Locate the cell with the specified text and output its [x, y] center coordinate. 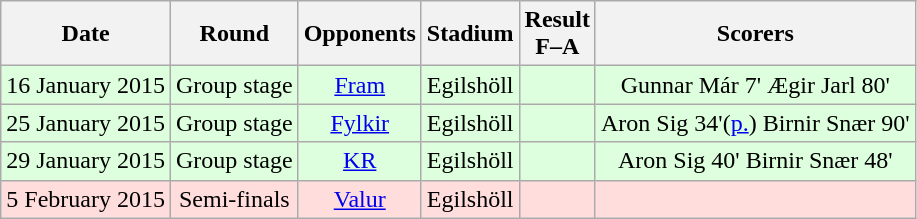
Fylkir [360, 123]
16 January 2015 [86, 85]
Scorers [755, 34]
Opponents [360, 34]
Gunnar Már 7' Ægir Jarl 80' [755, 85]
Date [86, 34]
29 January 2015 [86, 161]
ResultF–A [557, 34]
Stadium [470, 34]
Semi-finals [234, 199]
25 January 2015 [86, 123]
Valur [360, 199]
Round [234, 34]
KR [360, 161]
Aron Sig 40' Birnir Snær 48' [755, 161]
Aron Sig 34'(p.) Birnir Snær 90' [755, 123]
5 February 2015 [86, 199]
Fram [360, 85]
